Return the [X, Y] coordinate for the center point of the cell that contains the specified text.  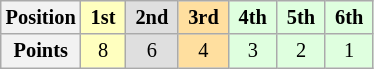
3 [253, 51]
1 [349, 51]
8 [104, 51]
2 [301, 51]
3rd [203, 17]
5th [301, 17]
4 [203, 51]
2nd [152, 17]
4th [253, 17]
6th [349, 17]
1st [104, 17]
Position [41, 17]
6 [152, 51]
Points [41, 51]
